Scan for the cell matching the given text and deliver its [X, Y] coordinate at center. 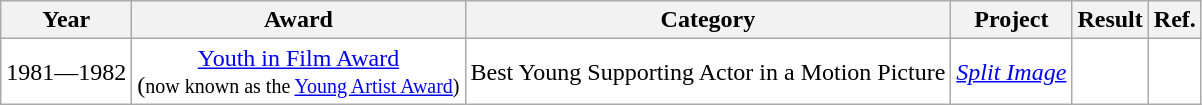
Split Image [1012, 72]
1981—1982 [66, 72]
Result [1110, 20]
Ref. [1174, 20]
Award [298, 20]
Youth in Film Award(now known as the Young Artist Award) [298, 72]
Project [1012, 20]
Best Young Supporting Actor in a Motion Picture [708, 72]
Year [66, 20]
Category [708, 20]
